Provide the [x, y] coordinate of the cell's center where the given text is located.  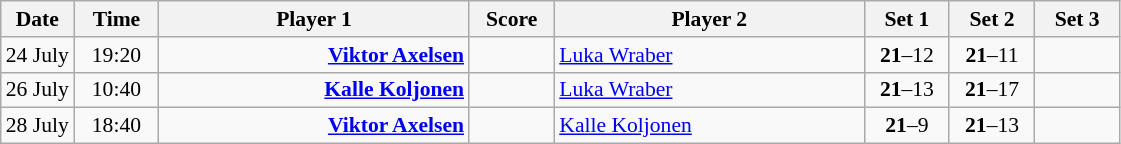
19:20 [116, 55]
18:40 [116, 126]
21–17 [992, 90]
21–12 [906, 55]
Player 2 [709, 19]
Set 1 [906, 19]
Set 3 [1078, 19]
Score [512, 19]
Date [38, 19]
26 July [38, 90]
Time [116, 19]
Player 1 [314, 19]
10:40 [116, 90]
21–9 [906, 126]
21–11 [992, 55]
Set 2 [992, 19]
28 July [38, 126]
24 July [38, 55]
